From the cell containing the given text, extract its center point as (x, y) coordinate. 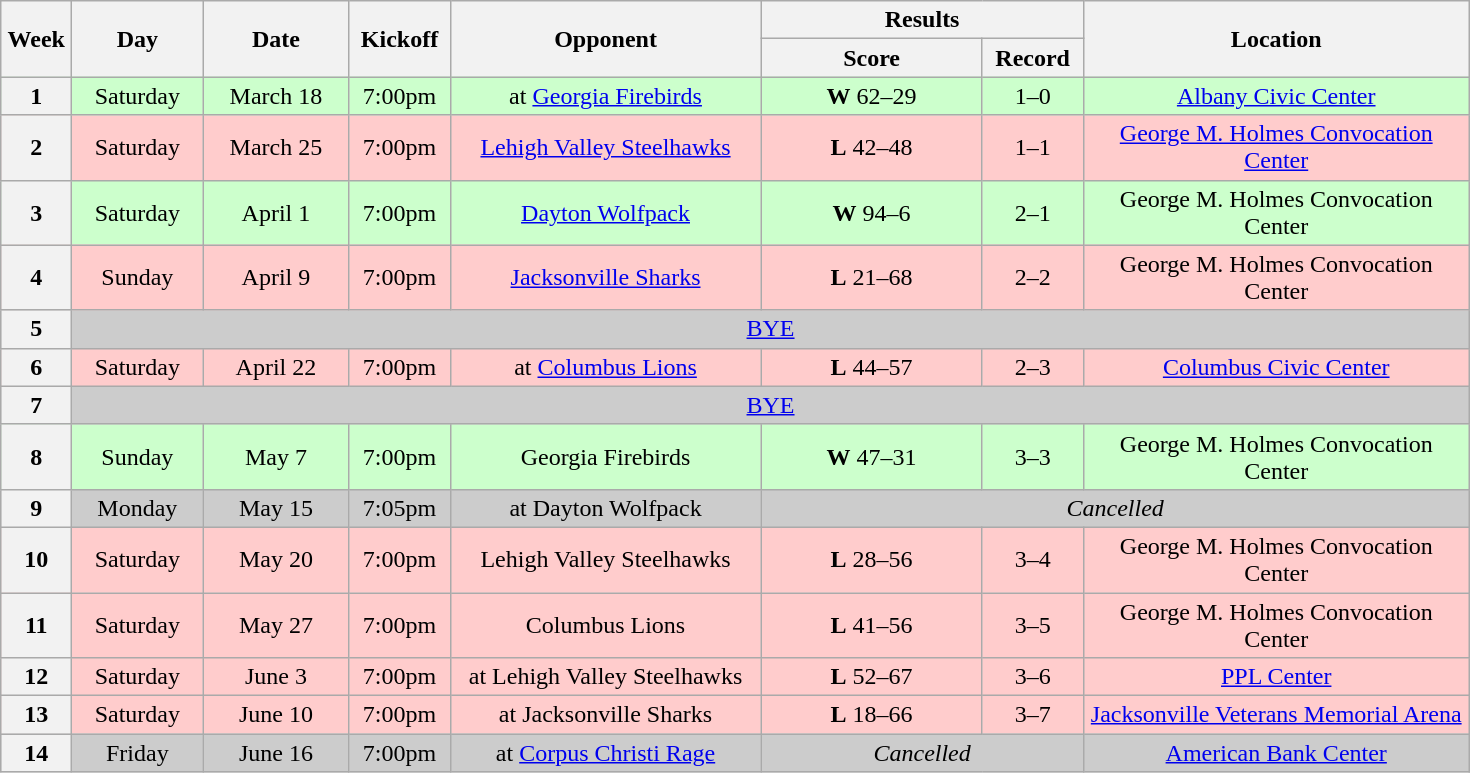
6 (36, 367)
American Bank Center (1276, 753)
June 3 (276, 677)
Results (922, 20)
at Dayton Wolfpack (606, 508)
May 15 (276, 508)
L 52–67 (872, 677)
Jacksonville Sharks (606, 278)
3–5 (1032, 624)
Columbus Civic Center (1276, 367)
2 (36, 148)
W 47–31 (872, 456)
at Lehigh Valley Steelhawks (606, 677)
Record (1032, 58)
Score (872, 58)
Opponent (606, 39)
5 (36, 329)
April 1 (276, 212)
L 44–57 (872, 367)
April 22 (276, 367)
Kickoff (400, 39)
Week (36, 39)
May 27 (276, 624)
2–1 (1032, 212)
Dayton Wolfpack (606, 212)
3–3 (1032, 456)
at Jacksonville Sharks (606, 715)
9 (36, 508)
1–0 (1032, 96)
W 94–6 (872, 212)
March 25 (276, 148)
11 (36, 624)
Date (276, 39)
L 28–56 (872, 560)
L 18–66 (872, 715)
3 (36, 212)
Albany Civic Center (1276, 96)
8 (36, 456)
1 (36, 96)
at Corpus Christi Rage (606, 753)
3–7 (1032, 715)
Friday (138, 753)
4 (36, 278)
May 20 (276, 560)
April 9 (276, 278)
Georgia Firebirds (606, 456)
2–3 (1032, 367)
at Columbus Lions (606, 367)
7 (36, 405)
12 (36, 677)
L 42–48 (872, 148)
Day (138, 39)
14 (36, 753)
3–6 (1032, 677)
Monday (138, 508)
at Georgia Firebirds (606, 96)
10 (36, 560)
Jacksonville Veterans Memorial Arena (1276, 715)
PPL Center (1276, 677)
June 10 (276, 715)
May 7 (276, 456)
June 16 (276, 753)
3–4 (1032, 560)
13 (36, 715)
W 62–29 (872, 96)
L 21–68 (872, 278)
Location (1276, 39)
7:05pm (400, 508)
Columbus Lions (606, 624)
1–1 (1032, 148)
2–2 (1032, 278)
March 18 (276, 96)
L 41–56 (872, 624)
